Locate the cell with the specified text and output its (x, y) center coordinate. 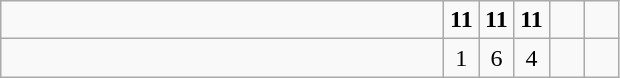
6 (496, 58)
4 (532, 58)
1 (462, 58)
